Scan for the cell matching the given text and deliver its [x, y] coordinate at center. 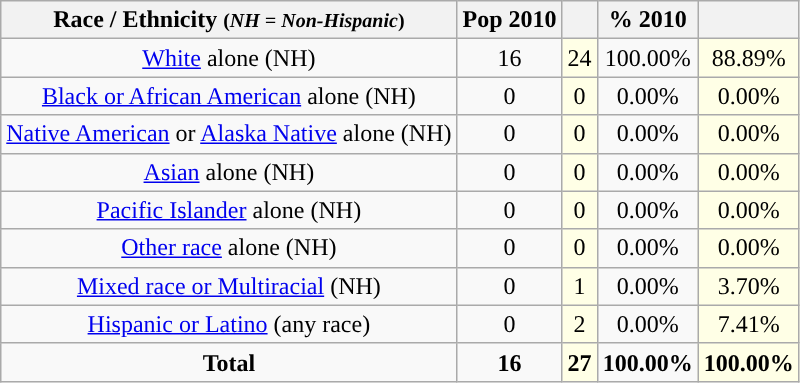
3.70% [748, 286]
Hispanic or Latino (any race) [229, 324]
% 2010 [648, 20]
24 [580, 58]
Total [229, 362]
Black or African American alone (NH) [229, 96]
Pacific Islander alone (NH) [229, 210]
Asian alone (NH) [229, 172]
Race / Ethnicity (NH = Non-Hispanic) [229, 20]
1 [580, 286]
Mixed race or Multiracial (NH) [229, 286]
88.89% [748, 58]
27 [580, 362]
White alone (NH) [229, 58]
Other race alone (NH) [229, 248]
Pop 2010 [510, 20]
7.41% [748, 324]
Native American or Alaska Native alone (NH) [229, 134]
2 [580, 324]
